Detect which cell encompasses the target text, then output its [X, Y] center coordinate. 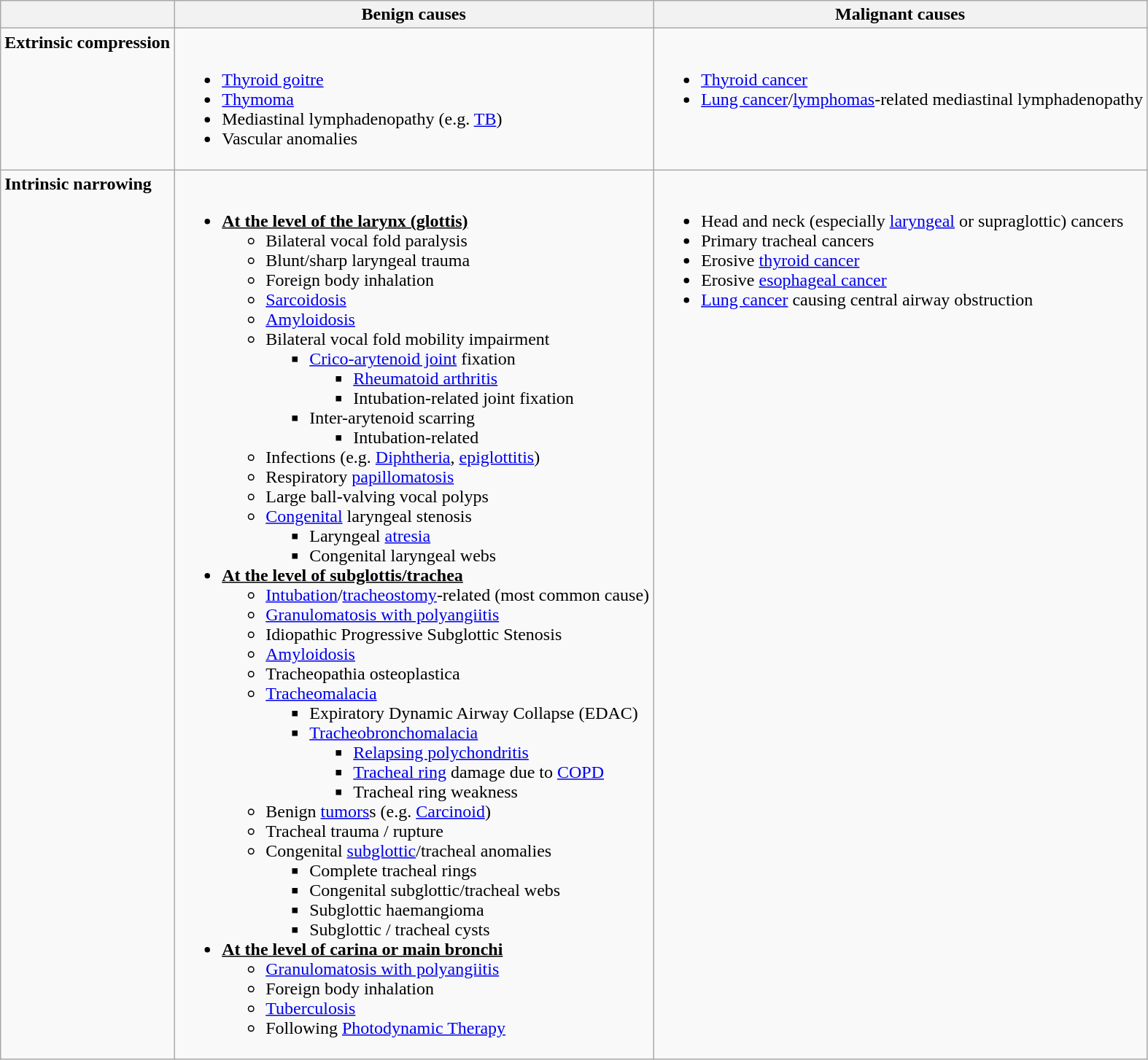
Thyroid goitreThymomaMediastinal lymphadenopathy (e.g. TB)Vascular anomalies [414, 99]
Intrinsic narrowing [88, 615]
Extrinsic compression [88, 99]
Thyroid cancerLung cancer/lymphomas-related mediastinal lymphadenopathy [900, 99]
Malignant causes [900, 15]
Benign causes [414, 15]
